Search for the cell housing the specified text and yield its [x, y] center coordinate. 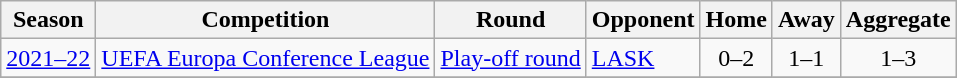
Round [510, 20]
Competition [266, 20]
2021–22 [48, 58]
Play-off round [510, 58]
Aggregate [898, 20]
0–2 [736, 58]
UEFA Europa Conference League [266, 58]
Season [48, 20]
1–1 [806, 58]
1–3 [898, 58]
Away [806, 20]
Home [736, 20]
Opponent [643, 20]
LASK [643, 58]
